Determine the [X, Y] coordinate at the center of the cell enclosing the given text.  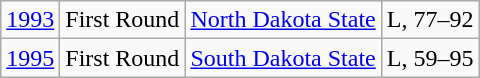
L, 77–92 [430, 20]
1993 [30, 20]
South Dakota State [283, 58]
North Dakota State [283, 20]
L, 59–95 [430, 58]
1995 [30, 58]
